Return the (X, Y) coordinate for the center point of the cell that contains the specified text.  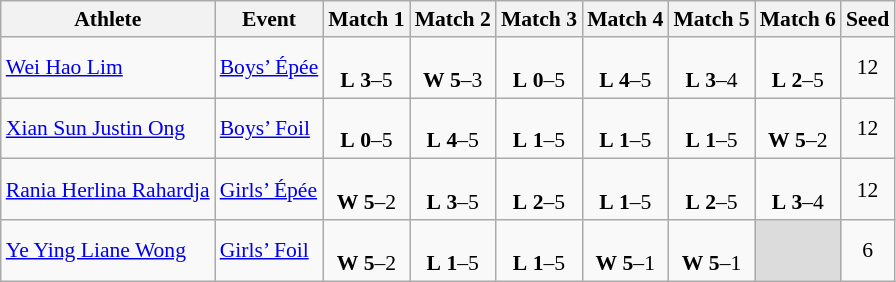
Boys’ Foil (270, 128)
Match 3 (539, 19)
Wei Hao Lim (108, 68)
Boys’ Épée (270, 68)
6 (868, 250)
W 5–3 (453, 68)
Xian Sun Justin Ong (108, 128)
Seed (868, 19)
Girls’ Épée (270, 190)
Event (270, 19)
Athlete (108, 19)
Match 6 (798, 19)
Match 5 (711, 19)
Girls’ Foil (270, 250)
Match 1 (366, 19)
Match 2 (453, 19)
Rania Herlina Rahardja (108, 190)
Match 4 (625, 19)
Ye Ying Liane Wong (108, 250)
